Return the (X, Y) coordinate for the center point of the cell that contains the specified text.  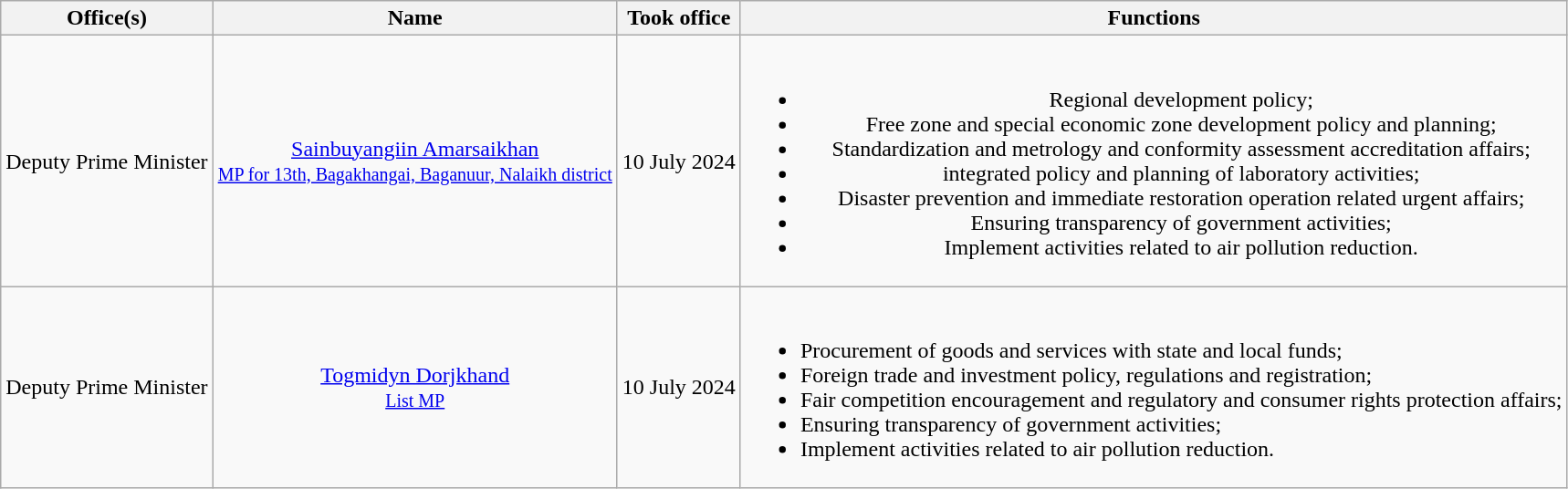
Name (414, 18)
Office(s) (107, 18)
Sainbuyangiin AmarsaikhanMP for 13th, Bagakhangai, Baganuur, Nalaikh district (414, 161)
Took office (679, 18)
Togmidyn DorjkhandList MP (414, 387)
Functions (1154, 18)
